Return the (x, y) coordinate for the center point of the cell that contains the specified text.  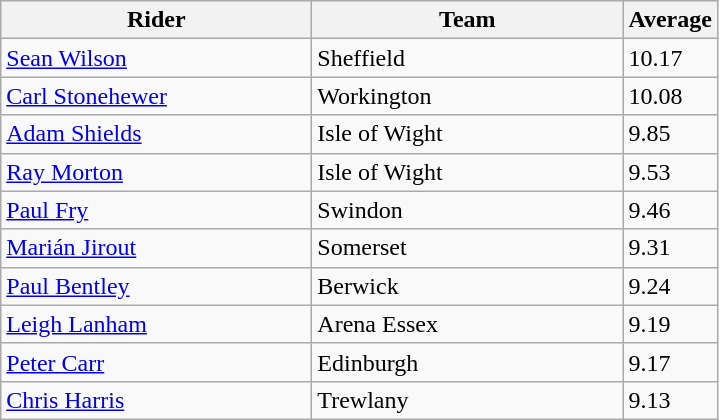
Team (468, 20)
9.85 (670, 134)
Arena Essex (468, 324)
9.24 (670, 286)
Rider (156, 20)
9.13 (670, 400)
Berwick (468, 286)
9.19 (670, 324)
Peter Carr (156, 362)
Ray Morton (156, 172)
Sean Wilson (156, 58)
Edinburgh (468, 362)
9.17 (670, 362)
10.08 (670, 96)
Paul Fry (156, 210)
Leigh Lanham (156, 324)
Carl Stonehewer (156, 96)
Swindon (468, 210)
Average (670, 20)
9.53 (670, 172)
Adam Shields (156, 134)
9.31 (670, 248)
10.17 (670, 58)
Workington (468, 96)
9.46 (670, 210)
Paul Bentley (156, 286)
Chris Harris (156, 400)
Somerset (468, 248)
Sheffield (468, 58)
Marián Jirout (156, 248)
Trewlany (468, 400)
